For the text-containing cell, return its midpoint in (x, y) coordinate format. 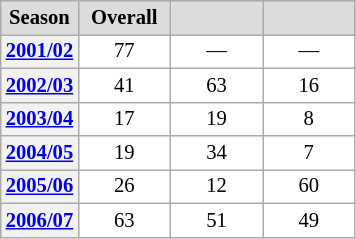
2002/03 (40, 85)
60 (309, 186)
2005/06 (40, 186)
8 (309, 119)
51 (216, 220)
2006/07 (40, 220)
Overall (124, 17)
2001/02 (40, 51)
12 (216, 186)
41 (124, 85)
2004/05 (40, 153)
34 (216, 153)
49 (309, 220)
16 (309, 85)
77 (124, 51)
26 (124, 186)
Season (40, 17)
17 (124, 119)
2003/04 (40, 119)
7 (309, 153)
